Output the [x, y] coordinate of the center of the cell containing the given text.  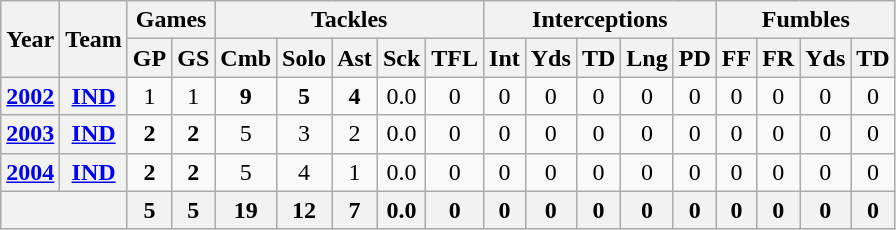
19 [246, 210]
3 [304, 134]
Int [505, 58]
Tackles [350, 20]
2004 [30, 172]
GP [149, 58]
Games [170, 20]
9 [246, 96]
PD [694, 58]
7 [355, 210]
GS [194, 58]
TFL [455, 58]
Fumbles [806, 20]
Sck [401, 58]
Cmb [246, 58]
Team [94, 39]
12 [304, 210]
FF [736, 58]
FR [778, 58]
Year [30, 39]
Ast [355, 58]
Interceptions [600, 20]
2003 [30, 134]
Solo [304, 58]
Lng [647, 58]
2002 [30, 96]
